Capture the cell that displays the provided text and extract its (x, y) central coordinate. 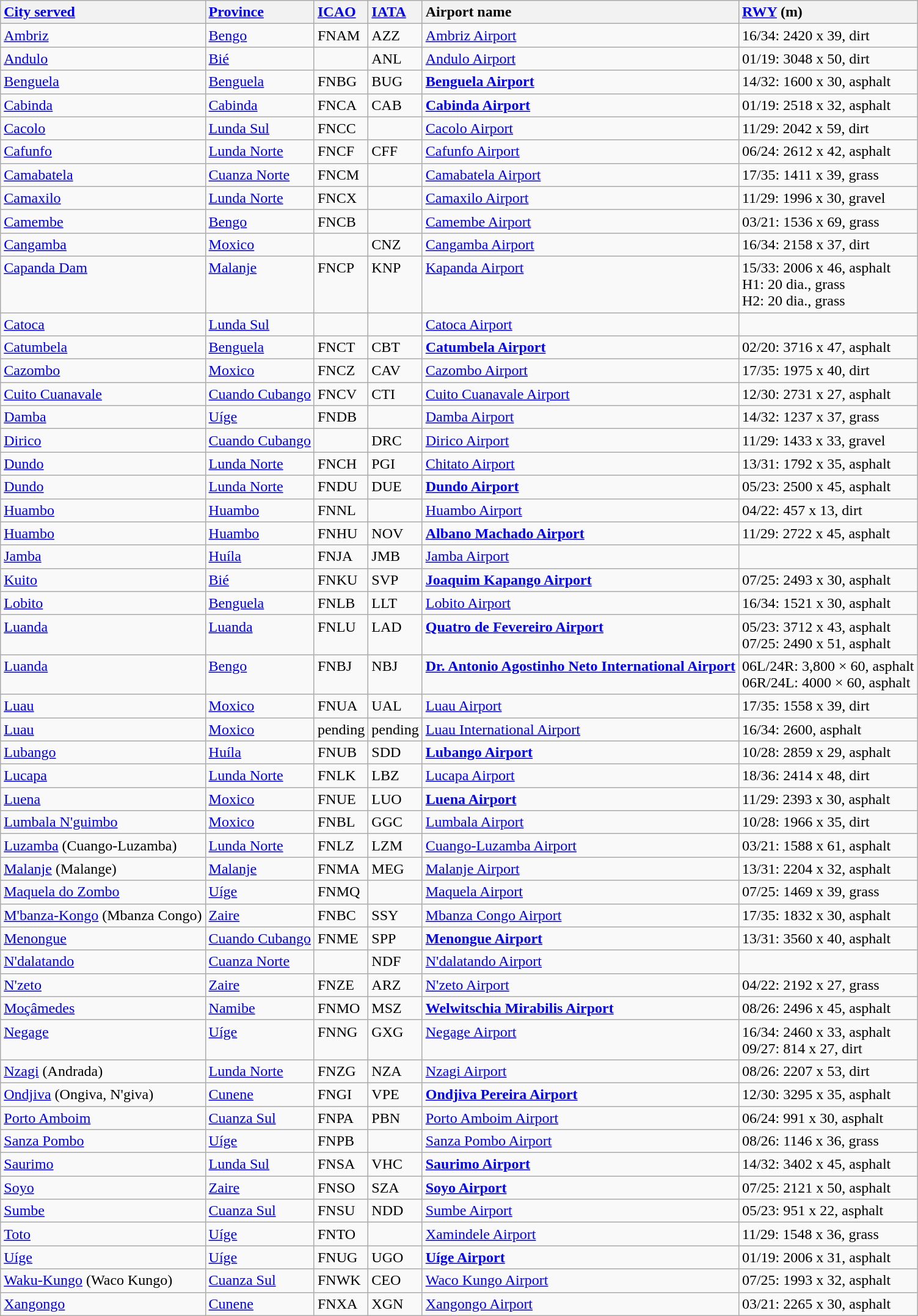
02/20: 3716 x 47, asphalt (828, 348)
Lucapa (103, 776)
Negage Airport (580, 1040)
Lobito (103, 603)
Waku-Kungo (Waco Kungo) (103, 1281)
Menongue Airport (580, 938)
NDD (395, 1211)
FNUG (341, 1257)
Ambriz (103, 35)
Joaquim Kapango Airport (580, 580)
MEG (395, 869)
UAL (395, 706)
RWY (m) (828, 12)
Xangongo (103, 1304)
Dr. Antonio Agostinho Neto International Airport (580, 674)
Lubango (103, 753)
08/26: 2496 x 45, asphalt (828, 1008)
Toto (103, 1234)
Dirico Airport (580, 440)
Catoca (103, 324)
Saurimo (103, 1164)
Lumbala N'guimbo (103, 822)
FNTO (341, 1234)
FNSA (341, 1164)
N'dalatando (103, 962)
FNDU (341, 487)
Cuango-Luzamba Airport (580, 846)
14/32: 1237 x 37, grass (828, 417)
FNSU (341, 1211)
13/31: 3560 x 40, asphalt (828, 938)
FNLB (341, 603)
Catoca Airport (580, 324)
12/30: 2731 x 27, asphalt (828, 394)
17/35: 1558 x 39, dirt (828, 706)
Nzagi (Andrada) (103, 1071)
Xamindele Airport (580, 1234)
Huambo Airport (580, 510)
FNWK (341, 1281)
FNSO (341, 1188)
Lucapa Airport (580, 776)
Camaxilo (103, 198)
Kuito (103, 580)
03/21: 1588 x 61, asphalt (828, 846)
FNCT (341, 348)
Andulo Airport (580, 59)
Damba (103, 417)
Damba Airport (580, 417)
GXG (395, 1040)
12/30: 3295 x 35, asphalt (828, 1094)
FNLK (341, 776)
CBT (395, 348)
Waco Kungo Airport (580, 1281)
MSZ (395, 1008)
ARZ (395, 985)
Camaxilo Airport (580, 198)
FNMQ (341, 892)
FNCZ (341, 371)
PGI (395, 464)
Chitato Airport (580, 464)
Namibe (260, 1008)
FNCC (341, 128)
06L/24R: 3,800 × 60, asphalt06R/24L: 4000 × 60, asphalt (828, 674)
CAV (395, 371)
16/34: 1521 x 30, asphalt (828, 603)
Camembe (103, 221)
FNHU (341, 533)
17/35: 1975 x 40, dirt (828, 371)
11/29: 1548 x 36, grass (828, 1234)
City served (103, 12)
08/26: 2207 x 53, dirt (828, 1071)
Negage (103, 1040)
XGN (395, 1304)
Menongue (103, 938)
FNCH (341, 464)
Luzamba (Cuango-Luzamba) (103, 846)
04/22: 457 x 13, dirt (828, 510)
FNBC (341, 915)
FNMA (341, 869)
FNCM (341, 175)
Sumbe Airport (580, 1211)
Cuito Cuanavale Airport (580, 394)
Dirico (103, 440)
FNCA (341, 105)
CEO (395, 1281)
Welwitschia Mirabilis Airport (580, 1008)
Malanje Airport (580, 869)
LUO (395, 799)
13/31: 1792 x 35, asphalt (828, 464)
Camembe Airport (580, 221)
05/23: 3712 x 43, asphalt07/25: 2490 x 51, asphalt (828, 634)
M'banza-Kongo (Mbanza Congo) (103, 915)
FNME (341, 938)
Mbanza Congo Airport (580, 915)
LLT (395, 603)
FNCV (341, 394)
FNCF (341, 152)
AZZ (395, 35)
Kapanda Airport (580, 284)
Ambriz Airport (580, 35)
CFF (395, 152)
04/22: 2192 x 27, grass (828, 985)
FNUA (341, 706)
Ondjiva (Ongiva, N'giva) (103, 1094)
SSY (395, 915)
Porto Amboim Airport (580, 1117)
FNGI (341, 1094)
16/34: 2420 x 39, dirt (828, 35)
Cabinda Airport (580, 105)
Cazombo Airport (580, 371)
SZA (395, 1188)
FNBG (341, 82)
CNZ (395, 244)
ICAO (341, 12)
14/32: 3402 x 45, asphalt (828, 1164)
FNLU (341, 634)
Cangamba (103, 244)
Camabatela (103, 175)
Maquela do Zombo (103, 892)
Xangongo Airport (580, 1304)
03/21: 2265 x 30, asphalt (828, 1304)
Soyo (103, 1188)
15/33: 2006 x 46, asphaltH1: 20 dia., grassH2: 20 dia., grass (828, 284)
Malanje (Malange) (103, 869)
06/24: 991 x 30, asphalt (828, 1117)
FNMO (341, 1008)
N'dalatando Airport (580, 962)
UGO (395, 1257)
IATA (395, 12)
LZM (395, 846)
FNZG (341, 1071)
Lubango Airport (580, 753)
08/26: 1146 x 36, grass (828, 1141)
01/19: 2006 x 31, asphalt (828, 1257)
FNCX (341, 198)
Cafunfo Airport (580, 152)
Benguela Airport (580, 82)
18/36: 2414 x 48, dirt (828, 776)
FNKU (341, 580)
FNUB (341, 753)
17/35: 1832 x 30, asphalt (828, 915)
07/25: 1469 x 39, grass (828, 892)
14/32: 1600 x 30, asphalt (828, 82)
Porto Amboim (103, 1117)
Cacolo (103, 128)
NZA (395, 1071)
Capanda Dam (103, 284)
Luau Airport (580, 706)
FNUE (341, 799)
03/21: 1536 x 69, grass (828, 221)
SDD (395, 753)
N'zeto (103, 985)
FNLZ (341, 846)
Cuito Cuanavale (103, 394)
11/29: 1433 x 33, gravel (828, 440)
Luena Airport (580, 799)
FNDB (341, 417)
Dundo Airport (580, 487)
FNJA (341, 557)
CTI (395, 394)
01/19: 3048 x 50, dirt (828, 59)
NDF (395, 962)
DUE (395, 487)
FNPA (341, 1117)
16/34: 2460 x 33, asphalt09/27: 814 x 27, dirt (828, 1040)
Luena (103, 799)
Cafunfo (103, 152)
11/29: 1996 x 30, gravel (828, 198)
FNNG (341, 1040)
Cazombo (103, 371)
17/35: 1411 x 39, grass (828, 175)
Moçâmedes (103, 1008)
16/34: 2158 x 37, dirt (828, 244)
Jamba (103, 557)
05/23: 951 x 22, asphalt (828, 1211)
Sumbe (103, 1211)
16/34: 2600, asphalt (828, 729)
07/25: 2493 x 30, asphalt (828, 580)
NOV (395, 533)
Jamba Airport (580, 557)
11/29: 2722 x 45, asphalt (828, 533)
Sanza Pombo (103, 1141)
PBN (395, 1117)
Lumbala Airport (580, 822)
Maquela Airport (580, 892)
06/24: 2612 x 42, asphalt (828, 152)
Cangamba Airport (580, 244)
11/29: 2393 x 30, asphalt (828, 799)
SVP (395, 580)
FNPB (341, 1141)
FNZE (341, 985)
Soyo Airport (580, 1188)
Ondjiva Pereira Airport (580, 1094)
13/31: 2204 x 32, asphalt (828, 869)
Cacolo Airport (580, 128)
CAB (395, 105)
Luau International Airport (580, 729)
JMB (395, 557)
ANL (395, 59)
10/28: 1966 x 35, dirt (828, 822)
FNXA (341, 1304)
SPP (395, 938)
Saurimo Airport (580, 1164)
Lobito Airport (580, 603)
01/19: 2518 x 32, asphalt (828, 105)
LAD (395, 634)
Quatro de Fevereiro Airport (580, 634)
FNCB (341, 221)
NBJ (395, 674)
07/25: 2121 x 50, asphalt (828, 1188)
FNNL (341, 510)
Sanza Pombo Airport (580, 1141)
FNBL (341, 822)
Albano Machado Airport (580, 533)
KNP (395, 284)
Catumbela Airport (580, 348)
Andulo (103, 59)
DRC (395, 440)
VHC (395, 1164)
Uíge Airport (580, 1257)
Camabatela Airport (580, 175)
BUG (395, 82)
10/28: 2859 x 29, asphalt (828, 753)
VPE (395, 1094)
Nzagi Airport (580, 1071)
FNBJ (341, 674)
Province (260, 12)
11/29: 2042 x 59, dirt (828, 128)
GGC (395, 822)
N'zeto Airport (580, 985)
LBZ (395, 776)
07/25: 1993 x 32, asphalt (828, 1281)
05/23: 2500 x 45, asphalt (828, 487)
Airport name (580, 12)
FNAM (341, 35)
Catumbela (103, 348)
FNCP (341, 284)
